Return the [x, y] coordinate for the center point of the cell that contains the specified text.  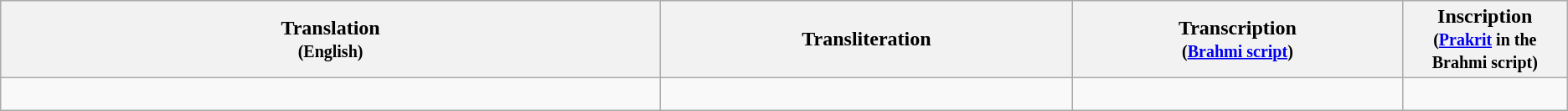
Translation(English) [331, 40]
Inscription(Prakrit in the Brahmi script) [1484, 40]
Transliteration [866, 40]
Transcription(Brahmi script) [1238, 40]
